Capture the cell that displays the provided text and extract its [X, Y] central coordinate. 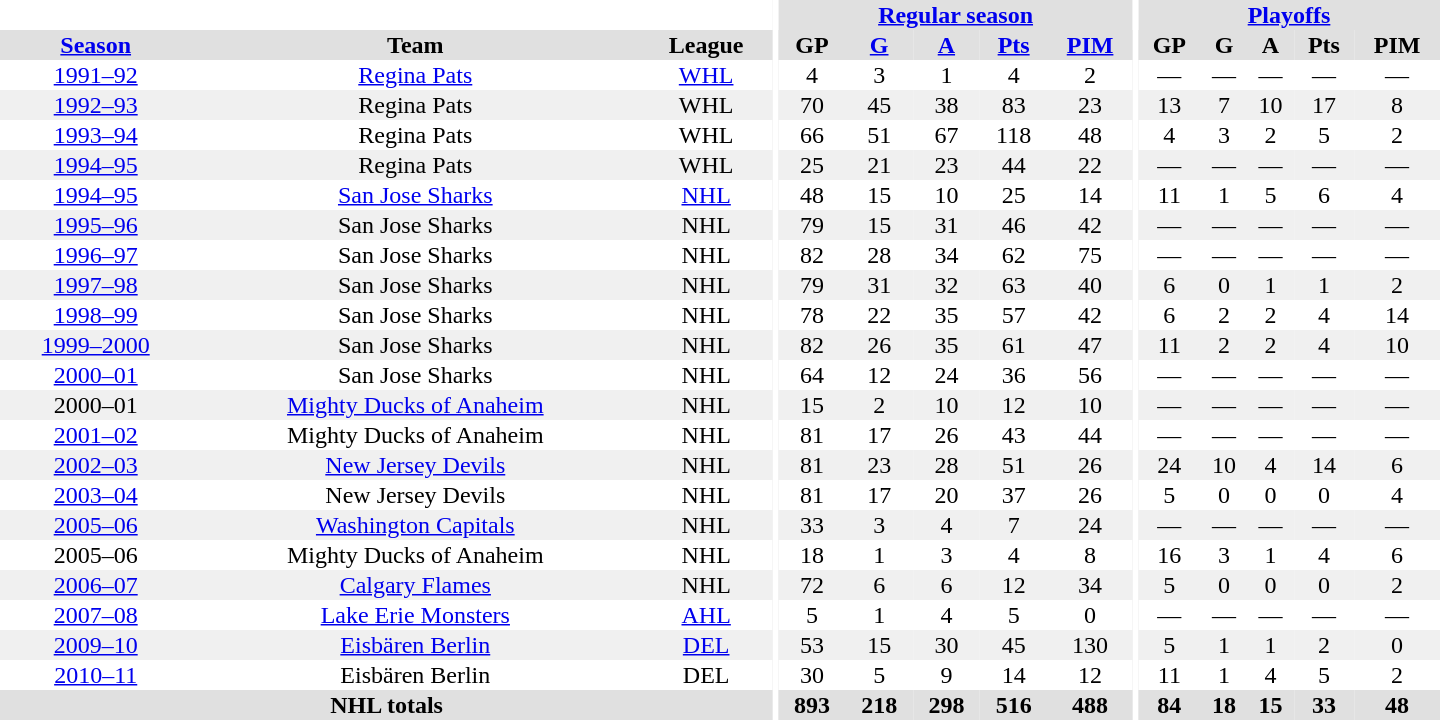
62 [1014, 255]
Season [96, 45]
NHL totals [386, 705]
38 [946, 105]
League [706, 45]
37 [1014, 495]
1995–96 [96, 225]
47 [1090, 345]
61 [1014, 345]
66 [812, 135]
1998–99 [96, 315]
218 [880, 705]
1997–98 [96, 285]
893 [812, 705]
AHL [706, 615]
21 [880, 165]
Washington Capitals [415, 525]
2009–10 [96, 645]
2001–02 [96, 435]
Team [415, 45]
Regular season [956, 15]
2003–04 [96, 495]
53 [812, 645]
118 [1014, 135]
83 [1014, 105]
Playoffs [1289, 15]
36 [1014, 375]
84 [1170, 705]
57 [1014, 315]
516 [1014, 705]
67 [946, 135]
488 [1090, 705]
56 [1090, 375]
2007–08 [96, 615]
64 [812, 375]
1996–97 [96, 255]
130 [1090, 645]
46 [1014, 225]
1992–93 [96, 105]
1991–92 [96, 75]
1993–94 [96, 135]
Lake Erie Monsters [415, 615]
13 [1170, 105]
2010–11 [96, 675]
20 [946, 495]
2002–03 [96, 465]
43 [1014, 435]
Calgary Flames [415, 585]
298 [946, 705]
63 [1014, 285]
9 [946, 675]
78 [812, 315]
2006–07 [96, 585]
16 [1170, 555]
1999–2000 [96, 345]
40 [1090, 285]
70 [812, 105]
75 [1090, 255]
32 [946, 285]
72 [812, 585]
